Extract the [x, y] coordinate from the center of the cell holding the provided text.  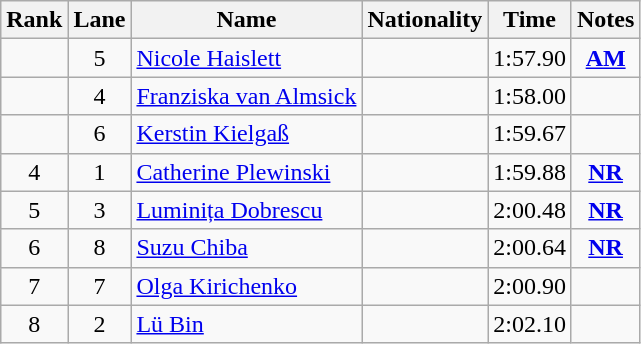
Catherine Plewinski [246, 172]
Olga Kirichenko [246, 286]
Nicole Haislett [246, 58]
1:58.00 [530, 96]
2:00.90 [530, 286]
Luminița Dobrescu [246, 210]
Lane [100, 20]
Nationality [425, 20]
Time [530, 20]
2 [100, 324]
1 [100, 172]
Name [246, 20]
Suzu Chiba [246, 248]
1:59.67 [530, 134]
AM [605, 58]
2:02.10 [530, 324]
Notes [605, 20]
1:59.88 [530, 172]
1:57.90 [530, 58]
2:00.48 [530, 210]
Kerstin Kielgaß [246, 134]
Lü Bin [246, 324]
Rank [34, 20]
2:00.64 [530, 248]
Franziska van Almsick [246, 96]
3 [100, 210]
